Determine the (x, y) coordinate at the center of the cell enclosing the given text.  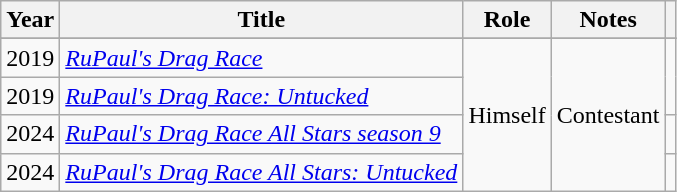
Contestant (608, 115)
Title (262, 20)
Himself (507, 115)
RuPaul's Drag Race All Stars season 9 (262, 134)
RuPaul's Drag Race: Untucked (262, 96)
Role (507, 20)
RuPaul's Drag Race All Stars: Untucked (262, 172)
Notes (608, 20)
Year (30, 20)
RuPaul's Drag Race (262, 58)
